Determine the (x, y) coordinate at the center of the cell enclosing the given text.  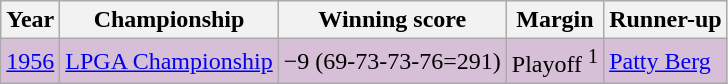
Margin (554, 20)
Championship (169, 20)
Playoff 1 (554, 62)
−9 (69-73-73-76=291) (392, 62)
LPGA Championship (169, 62)
1956 (30, 62)
Year (30, 20)
Winning score (392, 20)
Runner-up (666, 20)
Patty Berg (666, 62)
